Return [X, Y] of the center of cell containing provided text 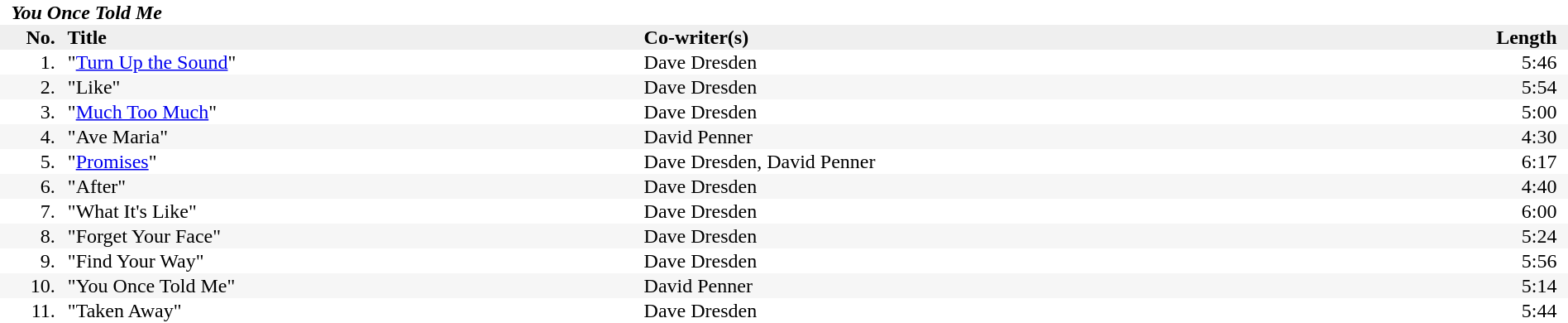
4. [28, 137]
"Turn Up the Sound" [349, 62]
Title [349, 37]
5:00 [1475, 112]
6. [28, 186]
6:17 [1475, 161]
3. [28, 112]
"Find Your Way" [349, 261]
5:14 [1475, 286]
11. [28, 311]
"Taken Away" [349, 311]
5:24 [1475, 236]
5:46 [1475, 62]
5:56 [1475, 261]
6:00 [1475, 211]
"After" [349, 186]
Co-writer(s) [858, 37]
Length [1475, 37]
5:44 [1475, 311]
"Much Too Much" [349, 112]
10. [28, 286]
Dave Dresden, David Penner [858, 161]
7. [28, 211]
You Once Told Me [784, 12]
"Promises" [349, 161]
"Forget Your Face" [349, 236]
"You Once Told Me" [349, 286]
9. [28, 261]
8. [28, 236]
No. [28, 37]
4:30 [1475, 137]
2. [28, 87]
"Ave Maria" [349, 137]
4:40 [1475, 186]
"Like" [349, 87]
1. [28, 62]
5:54 [1475, 87]
"What It's Like" [349, 211]
5. [28, 161]
